Detect which cell encompasses the target text, then output its [X, Y] center coordinate. 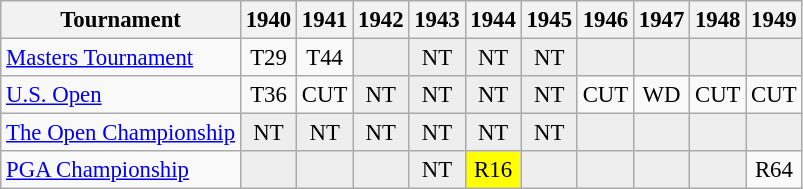
T36 [268, 95]
T29 [268, 58]
1949 [774, 20]
1947 [661, 20]
1948 [718, 20]
R16 [493, 170]
1945 [549, 20]
The Open Championship [121, 133]
Masters Tournament [121, 58]
PGA Championship [121, 170]
Tournament [121, 20]
T44 [325, 58]
R64 [774, 170]
1940 [268, 20]
U.S. Open [121, 95]
1946 [605, 20]
1941 [325, 20]
1944 [493, 20]
WD [661, 95]
1942 [381, 20]
1943 [437, 20]
